Locate the cell with the specified text and output its [x, y] center coordinate. 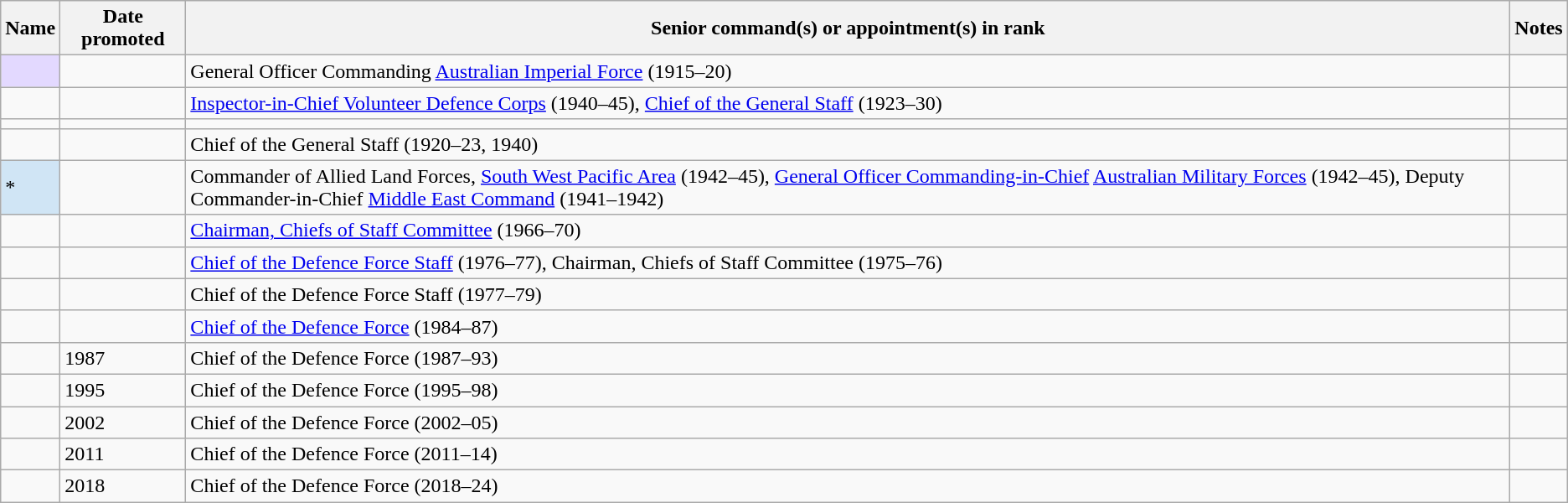
Chief of the Defence Force (2002–05) [848, 422]
Chief of the Defence Force (2011–14) [848, 454]
Chief of the Defence Force Staff (1977–79) [848, 294]
Chief of the Defence Force (2018–24) [848, 486]
Chief of the General Staff (1920–23, 1940) [848, 144]
Chief of the Defence Force Staff (1976–77), Chairman, Chiefs of Staff Committee (1975–76) [848, 262]
2011 [123, 454]
Chief of the Defence Force (1987–93) [848, 358]
Chief of the Defence Force (1984–87) [848, 326]
Chairman, Chiefs of Staff Committee (1966–70) [848, 231]
Name [30, 29]
Senior command(s) or appointment(s) in rank [848, 29]
1995 [123, 390]
Inspector-in-Chief Volunteer Defence Corps (1940–45), Chief of the General Staff (1923–30) [848, 103]
Chief of the Defence Force (1995–98) [848, 390]
* [30, 188]
Date promoted [123, 29]
General Officer Commanding Australian Imperial Force (1915–20) [848, 71]
Notes [1539, 29]
2018 [123, 486]
2002 [123, 422]
1987 [123, 358]
